For the text-containing cell, return its midpoint in (X, Y) coordinate format. 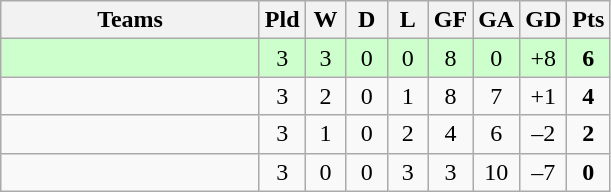
Pld (282, 20)
Teams (130, 20)
D (366, 20)
–7 (544, 172)
L (408, 20)
10 (496, 172)
–2 (544, 134)
7 (496, 96)
+8 (544, 58)
GD (544, 20)
Pts (588, 20)
W (326, 20)
GA (496, 20)
+1 (544, 96)
GF (450, 20)
